Extract the [x, y] coordinate from the center of the cell holding the provided text.  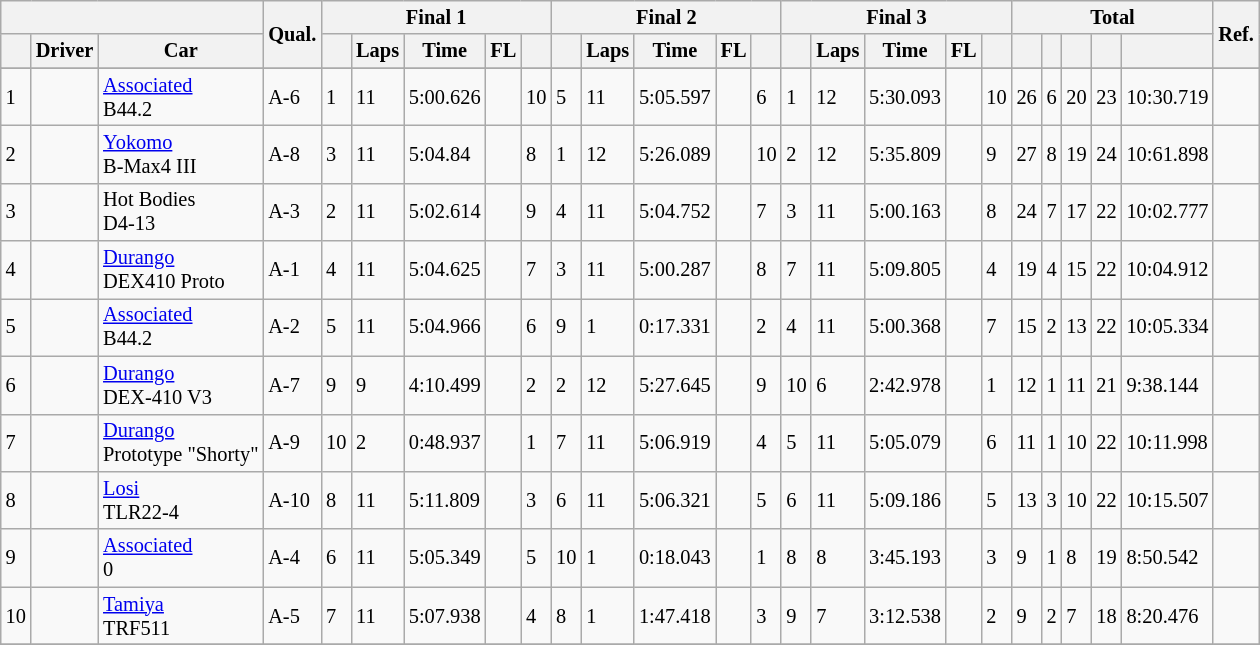
0:48.937 [445, 443]
5:27.645 [675, 385]
A-5 [292, 616]
5:05.349 [445, 558]
A-10 [292, 500]
1:47.418 [675, 616]
4:10.499 [445, 385]
10:30.719 [1168, 97]
5:07.938 [445, 616]
A-9 [292, 443]
A-2 [292, 327]
A-3 [292, 212]
0:17.331 [675, 327]
26 [1027, 97]
10:61.898 [1168, 154]
Ref. [1236, 34]
5:35.809 [905, 154]
5:04.84 [445, 154]
5:00.368 [905, 327]
5:00.163 [905, 212]
Car [180, 51]
Final 1 [436, 17]
Durango DEX410 Proto [180, 270]
Final 3 [896, 17]
Hot Bodies D4-13 [180, 212]
17 [1076, 212]
Yokomo B-Max4 III [180, 154]
3:12.538 [905, 616]
23 [1107, 97]
5:02.614 [445, 212]
10:04.912 [1168, 270]
5:09.186 [905, 500]
21 [1107, 385]
10:05.334 [1168, 327]
27 [1027, 154]
0:18.043 [675, 558]
A-1 [292, 270]
18 [1107, 616]
Final 2 [666, 17]
A-8 [292, 154]
10:02.777 [1168, 212]
Durango Prototype "Shorty" [180, 443]
5:00.626 [445, 97]
9:38.144 [1168, 385]
8:20.476 [1168, 616]
Associated 0 [180, 558]
2:42.978 [905, 385]
5:30.093 [905, 97]
A-4 [292, 558]
8:50.542 [1168, 558]
Total [1113, 17]
A-6 [292, 97]
A-7 [292, 385]
5:00.287 [675, 270]
Losi TLR22-4 [180, 500]
Durango DEX-410 V3 [180, 385]
5:05.079 [905, 443]
Driver [64, 51]
5:06.321 [675, 500]
20 [1076, 97]
3:45.193 [905, 558]
Tamiya TRF511 [180, 616]
5:11.809 [445, 500]
5:05.597 [675, 97]
5:04.752 [675, 212]
5:26.089 [675, 154]
5:04.625 [445, 270]
5:06.919 [675, 443]
10:11.998 [1168, 443]
5:04.966 [445, 327]
10:15.507 [1168, 500]
Qual. [292, 34]
5:09.805 [905, 270]
